Output the [X, Y] coordinate of the center of the cell containing the given text.  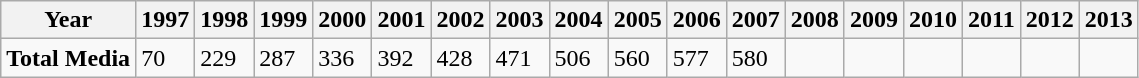
2006 [696, 20]
2012 [1050, 20]
2007 [756, 20]
471 [520, 58]
2004 [578, 20]
2009 [874, 20]
70 [166, 58]
2008 [814, 20]
560 [638, 58]
Year [68, 20]
1999 [284, 20]
2005 [638, 20]
2001 [402, 20]
2011 [991, 20]
577 [696, 58]
Total Media [68, 58]
1997 [166, 20]
392 [402, 58]
506 [578, 58]
2002 [460, 20]
2010 [932, 20]
336 [342, 58]
229 [224, 58]
2003 [520, 20]
1998 [224, 20]
2000 [342, 20]
428 [460, 58]
580 [756, 58]
287 [284, 58]
2013 [1108, 20]
